Find where the given text appears and provide that cell's center as [X, Y] coordinate. 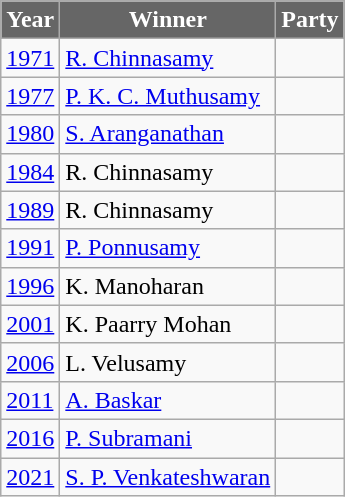
2006 [30, 362]
2011 [30, 400]
S. P. Venkateshwaran [168, 477]
2021 [30, 477]
Party [310, 20]
1984 [30, 172]
1996 [30, 286]
P. K. C. Muthusamy [168, 96]
A. Baskar [168, 400]
2016 [30, 438]
K. Paarry Mohan [168, 324]
L. Velusamy [168, 362]
P. Subramani [168, 438]
2001 [30, 324]
K. Manoharan [168, 286]
1980 [30, 134]
Year [30, 20]
P. Ponnusamy [168, 248]
1971 [30, 58]
1991 [30, 248]
1989 [30, 210]
Winner [168, 20]
1977 [30, 96]
S. Aranganathan [168, 134]
